From the cell containing the given text, extract its center point as [x, y] coordinate. 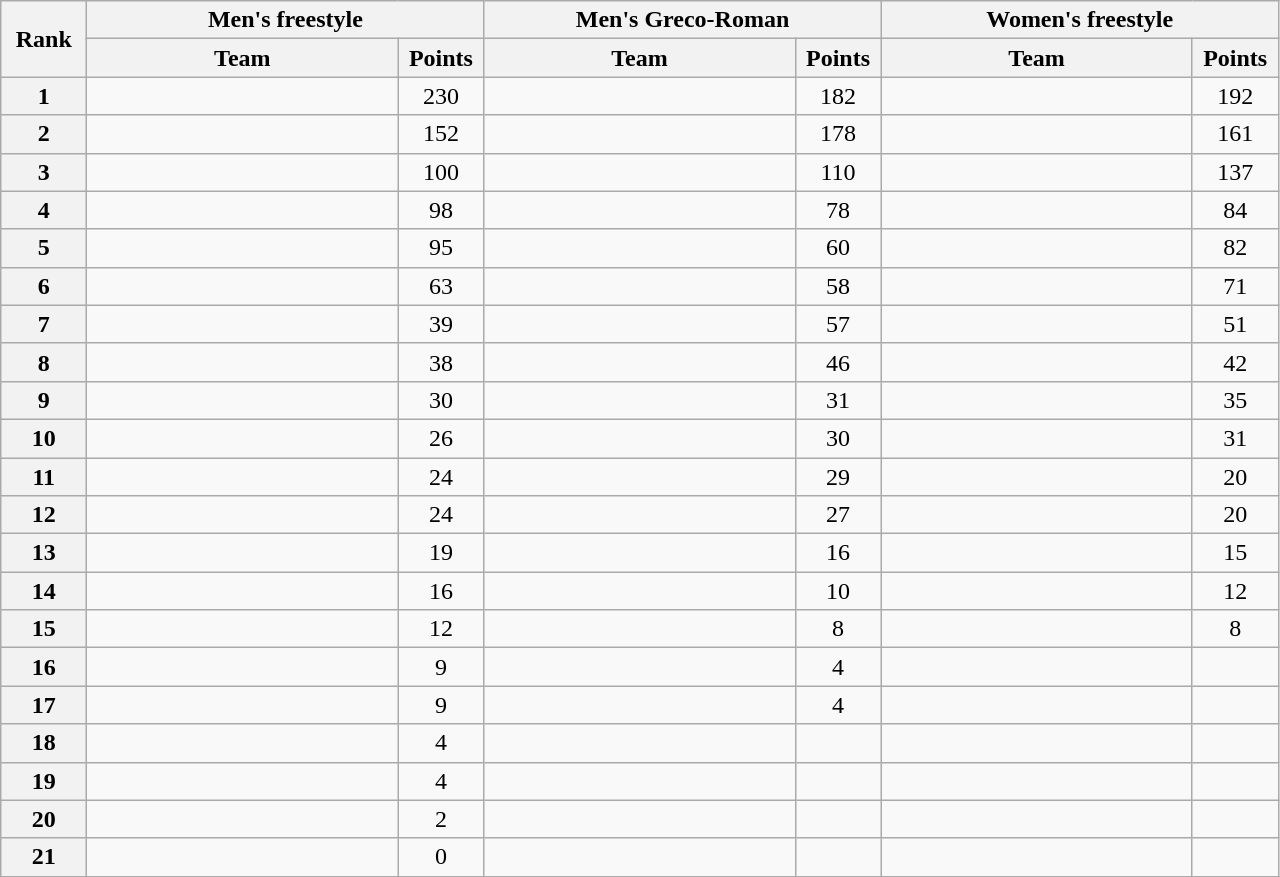
182 [838, 96]
58 [838, 286]
84 [1235, 210]
13 [44, 553]
71 [1235, 286]
1 [44, 96]
17 [44, 705]
98 [441, 210]
14 [44, 591]
42 [1235, 362]
46 [838, 362]
110 [838, 172]
35 [1235, 400]
18 [44, 743]
60 [838, 248]
57 [838, 324]
Men's freestyle [286, 20]
39 [441, 324]
137 [1235, 172]
51 [1235, 324]
0 [441, 857]
100 [441, 172]
5 [44, 248]
3 [44, 172]
63 [441, 286]
11 [44, 477]
82 [1235, 248]
29 [838, 477]
Rank [44, 39]
95 [441, 248]
38 [441, 362]
230 [441, 96]
26 [441, 438]
Men's Greco-Roman [682, 20]
Women's freestyle [1080, 20]
6 [44, 286]
21 [44, 857]
152 [441, 134]
78 [838, 210]
192 [1235, 96]
7 [44, 324]
178 [838, 134]
27 [838, 515]
161 [1235, 134]
